Return the (X, Y) coordinate for the center point of the cell that contains the specified text.  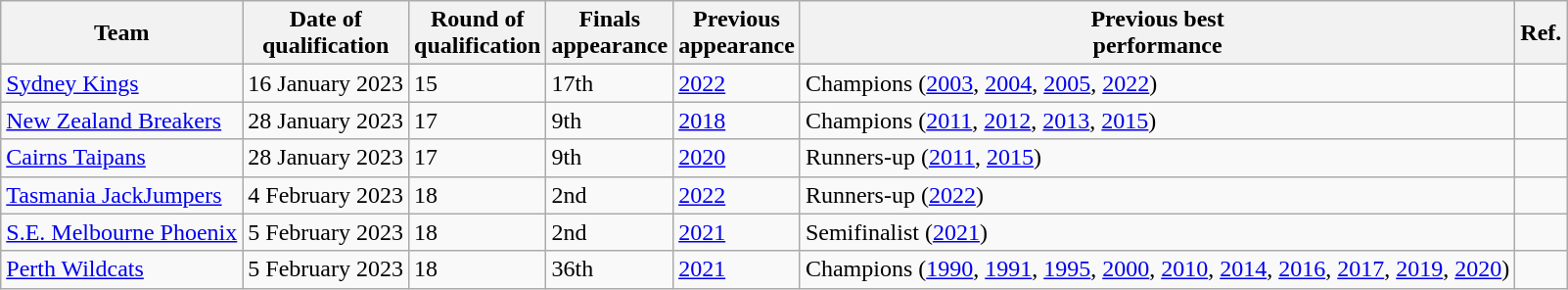
Previousappearance (737, 33)
Finalsappearance (610, 33)
Previous bestperformance (1157, 33)
Semifinalist (2021) (1157, 232)
Round ofqualification (478, 33)
Runners-up (2011, 2015) (1157, 158)
Runners-up (2022) (1157, 195)
S.E. Melbourne Phoenix (121, 232)
Tasmania JackJumpers (121, 195)
4 February 2023 (326, 195)
Champions (2003, 2004, 2005, 2022) (1157, 83)
17th (610, 83)
Sydney Kings (121, 83)
16 January 2023 (326, 83)
Date ofqualification (326, 33)
2020 (737, 158)
36th (610, 269)
New Zealand Breakers (121, 121)
Team (121, 33)
Perth Wildcats (121, 269)
Cairns Taipans (121, 158)
Ref. (1541, 33)
2018 (737, 121)
Champions (1990, 1991, 1995, 2000, 2010, 2014, 2016, 2017, 2019, 2020) (1157, 269)
Champions (2011, 2012, 2013, 2015) (1157, 121)
15 (478, 83)
